From the cell containing the given text, extract its center point as (x, y) coordinate. 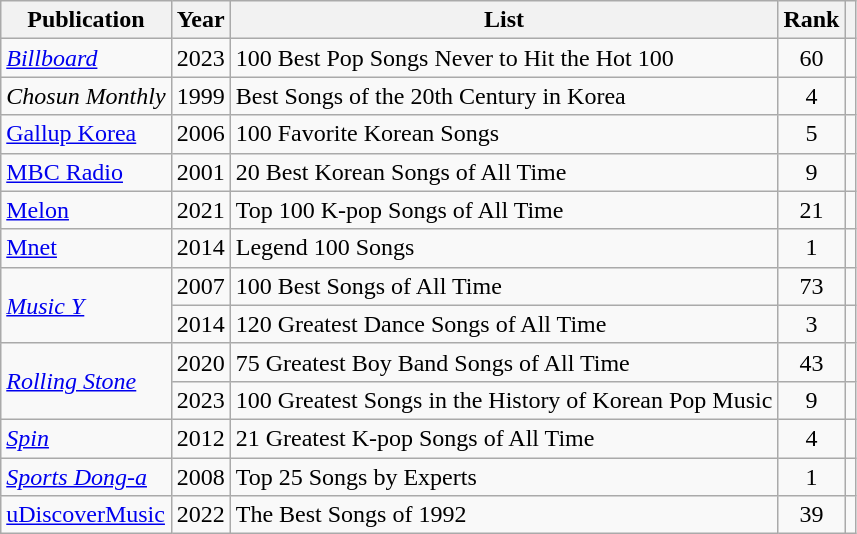
2021 (200, 210)
Mnet (86, 248)
60 (812, 58)
100 Favorite Korean Songs (504, 134)
2012 (200, 438)
The Best Songs of 1992 (504, 515)
100 Greatest Songs in the History of Korean Pop Music (504, 400)
Rank (812, 20)
5 (812, 134)
Billboard (86, 58)
2007 (200, 286)
3 (812, 324)
Publication (86, 20)
73 (812, 286)
2022 (200, 515)
Rolling Stone (86, 381)
Best Songs of the 20th Century in Korea (504, 96)
2006 (200, 134)
100 Best Songs of All Time (504, 286)
2008 (200, 477)
Legend 100 Songs (504, 248)
Gallup Korea (86, 134)
1999 (200, 96)
100 Best Pop Songs Never to Hit the Hot 100 (504, 58)
Sports Dong-a (86, 477)
Chosun Monthly (86, 96)
21 (812, 210)
20 Best Korean Songs of All Time (504, 172)
Melon (86, 210)
Top 25 Songs by Experts (504, 477)
Top 100 K-pop Songs of All Time (504, 210)
2020 (200, 362)
Year (200, 20)
120 Greatest Dance Songs of All Time (504, 324)
MBC Radio (86, 172)
75 Greatest Boy Band Songs of All Time (504, 362)
List (504, 20)
Spin (86, 438)
2001 (200, 172)
39 (812, 515)
43 (812, 362)
Music Y (86, 305)
uDiscoverMusic (86, 515)
21 Greatest K-pop Songs of All Time (504, 438)
